Provide the [X, Y] coordinate of the cell's center where the given text is located.  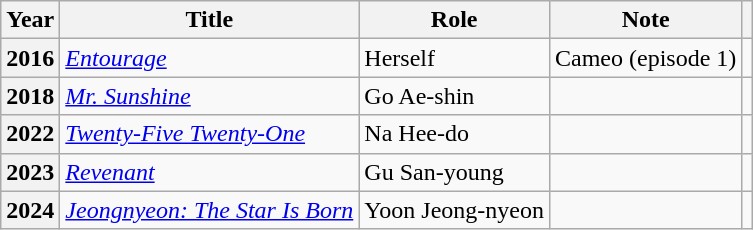
2022 [30, 134]
2023 [30, 172]
Twenty-Five Twenty-One [210, 134]
2024 [30, 210]
Entourage [210, 58]
Mr. Sunshine [210, 96]
Note [645, 20]
Go Ae-shin [454, 96]
Cameo (episode 1) [645, 58]
Role [454, 20]
Year [30, 20]
Revenant [210, 172]
Gu San-young [454, 172]
2018 [30, 96]
2016 [30, 58]
Title [210, 20]
Jeongnyeon: The Star Is Born [210, 210]
Herself [454, 58]
Yoon Jeong-nyeon [454, 210]
Na Hee-do [454, 134]
